Find where the given text appears and provide that cell's center as [X, Y] coordinate. 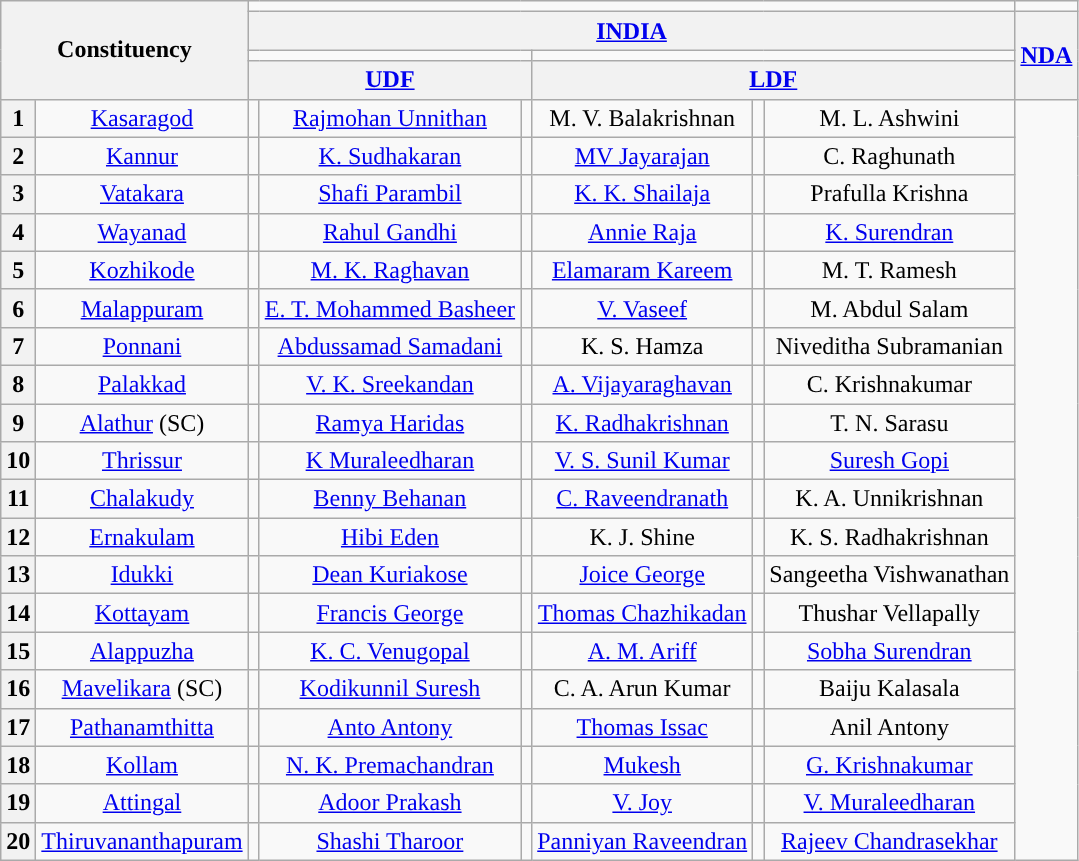
Ramya Haridas [390, 423]
7 [18, 346]
15 [18, 651]
Ponnani [142, 346]
Sangeetha Vishwanathan [890, 575]
C. Krishnakumar [890, 384]
K Muraleedharan [390, 461]
Sobha Surendran [890, 651]
Benny Behanan [390, 499]
K. K. Shailaja [642, 194]
4 [18, 232]
Alathur (SC) [142, 423]
C. Raghunath [890, 156]
Anil Antony [890, 727]
Wayanad [142, 232]
6 [18, 308]
8 [18, 384]
Kasaragod [142, 118]
Mukesh [642, 765]
Elamaram Kareem [642, 270]
M. V. Balakrishnan [642, 118]
Rajmohan Unnithan [390, 118]
V. Joy [642, 803]
G. Krishnakumar [890, 765]
Vatakara [142, 194]
Rajeev Chandrasekhar [890, 841]
V. Muraleedharan [890, 803]
2 [18, 156]
Shafi Parambil [390, 194]
14 [18, 613]
Thiruvananthapuram [142, 841]
Hibi Eden [390, 537]
K. A. Unnikrishnan [890, 499]
K. J. Shine [642, 537]
Thomas Issac [642, 727]
3 [18, 194]
9 [18, 423]
19 [18, 803]
Kannur [142, 156]
Mavelikara (SC) [142, 689]
N. K. Premachandran [390, 765]
Francis George [390, 613]
Prafulla Krishna [890, 194]
Chalakudy [142, 499]
Thushar Vellapally [890, 613]
M. K. Raghavan [390, 270]
Suresh Gopi [890, 461]
Adoor Prakash [390, 803]
5 [18, 270]
Niveditha Subramanian [890, 346]
16 [18, 689]
12 [18, 537]
Abdussamad Samadani [390, 346]
V. K. Sreekandan [390, 384]
V. S. Sunil Kumar [642, 461]
Idukki [142, 575]
Kollam [142, 765]
NDA [1046, 56]
A. Vijayaraghavan [642, 384]
M. Abdul Salam [890, 308]
Kodikunnil Suresh [390, 689]
Baiju Kalasala [890, 689]
Palakkad [142, 384]
1 [18, 118]
Annie Raja [642, 232]
K. Surendran [890, 232]
K. Sudhakaran [390, 156]
Malappuram [142, 308]
Shashi Tharoor [390, 841]
Pathanamthitta [142, 727]
V. Vaseef [642, 308]
17 [18, 727]
Alappuzha [142, 651]
Panniyan Raveendran [642, 841]
20 [18, 841]
Joice George [642, 575]
K. Radhakrishnan [642, 423]
13 [18, 575]
T. N. Sarasu [890, 423]
K. C. Venugopal [390, 651]
10 [18, 461]
UDF [390, 80]
Anto Antony [390, 727]
11 [18, 499]
M. T. Ramesh [890, 270]
Kozhikode [142, 270]
MV Jayarajan [642, 156]
C. A. Arun Kumar [642, 689]
Dean Kuriakose [390, 575]
Kottayam [142, 613]
E. T. Mohammed Basheer [390, 308]
Thomas Chazhikadan [642, 613]
Rahul Gandhi [390, 232]
M. L. Ashwini [890, 118]
K. S. Hamza [642, 346]
INDIA [632, 31]
Attingal [142, 803]
K. S. Radhakrishnan [890, 537]
A. M. Ariff [642, 651]
Thrissur [142, 461]
C. Raveendranath [642, 499]
Ernakulam [142, 537]
LDF [774, 80]
Constituency [124, 50]
18 [18, 765]
